Return the [X, Y] coordinate for the center point of the cell that contains the specified text.  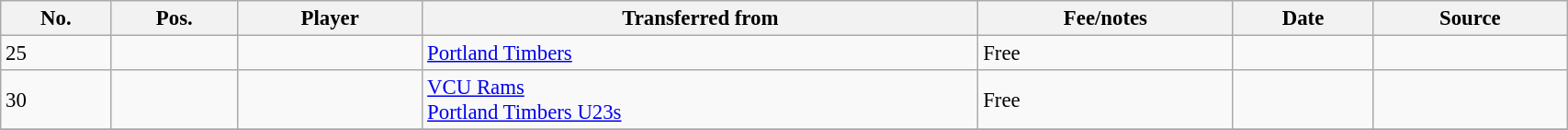
Transferred from [700, 18]
30 [56, 100]
25 [56, 53]
Player [331, 18]
No. [56, 18]
Fee/notes [1106, 18]
Pos. [175, 18]
VCU Rams Portland Timbers U23s [700, 100]
Date [1303, 18]
Source [1470, 18]
Portland Timbers [700, 53]
